Find where the given text appears and provide that cell's center as [X, Y] coordinate. 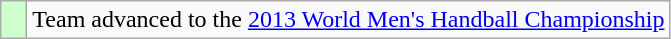
Team advanced to the 2013 World Men's Handball Championship [348, 20]
